For the text-containing cell, return its midpoint in [X, Y] coordinate format. 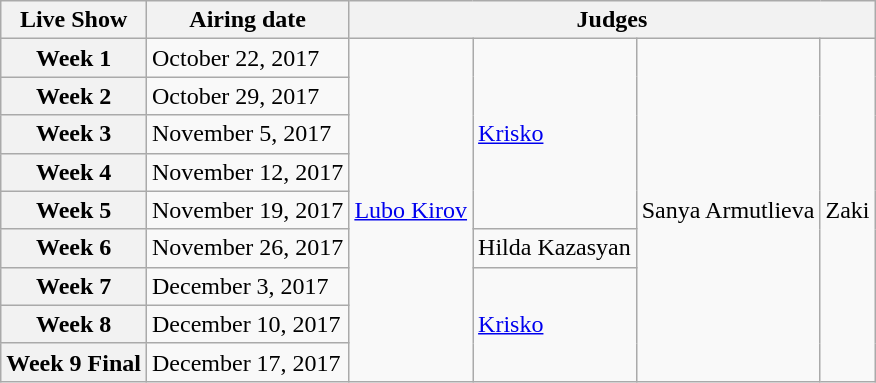
Lubo Kirov [411, 210]
Live Show [74, 20]
Week 8 [74, 324]
Week 1 [74, 58]
December 17, 2017 [247, 362]
October 29, 2017 [247, 96]
Sanya Armutlieva [728, 210]
Week 7 [74, 286]
November 26, 2017 [247, 248]
November 12, 2017 [247, 172]
December 10, 2017 [247, 324]
Week 9 Final [74, 362]
Week 3 [74, 134]
November 5, 2017 [247, 134]
Hilda Kazasyan [555, 248]
Airing date [247, 20]
Week 2 [74, 96]
Week 4 [74, 172]
Judges [612, 20]
October 22, 2017 [247, 58]
Week 6 [74, 248]
December 3, 2017 [247, 286]
Week 5 [74, 210]
Zaki [848, 210]
November 19, 2017 [247, 210]
